Detect which cell encompasses the target text, then output its (X, Y) center coordinate. 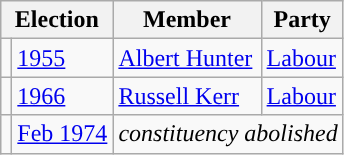
1955 (62, 58)
Albert Hunter (187, 58)
Election (57, 20)
1966 (62, 96)
Party (302, 20)
Russell Kerr (187, 96)
constituency abolished (228, 134)
Member (187, 20)
Feb 1974 (62, 134)
